Output the (x, y) coordinate of the center of the cell containing the given text.  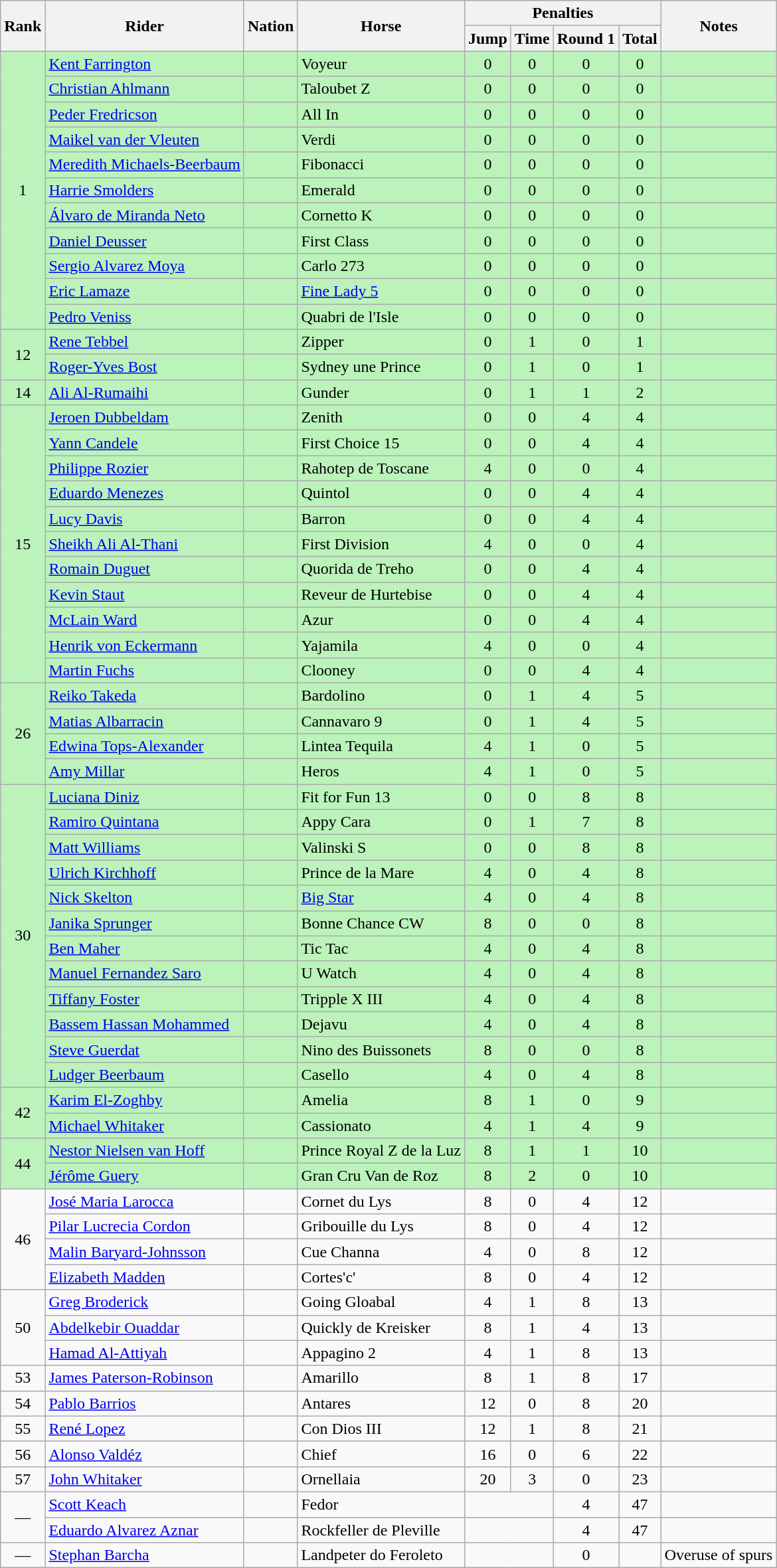
Rene Tebbel (145, 342)
Dejavu (381, 1024)
Karim El-Zoghby (145, 1100)
Jeroen Dubbeldam (145, 418)
Peder Fredricson (145, 114)
55 (23, 1429)
Daniel Deusser (145, 240)
First Class (381, 240)
Amelia (381, 1100)
Ludger Beerbaum (145, 1075)
John Whitaker (145, 1479)
Reveur de Hurtebise (381, 594)
Big Star (381, 898)
Appagino 2 (381, 1353)
Gunder (381, 392)
46 (23, 1239)
Quabri de l'Isle (381, 317)
Bassem Hassan Mohammed (145, 1024)
Chief (381, 1454)
Maikel van der Vleuten (145, 139)
Round 1 (586, 39)
Landpeter do Feroleto (381, 1555)
Abdelkebir Ouaddar (145, 1328)
Kevin Staut (145, 594)
Henrik von Eckermann (145, 645)
42 (23, 1112)
54 (23, 1403)
14 (23, 392)
Sydney une Prince (381, 367)
Manuel Fernandez Saro (145, 974)
Con Dios III (381, 1429)
Nation (270, 26)
Harrie Smolders (145, 190)
Quintol (381, 493)
Rider (145, 26)
16 (488, 1454)
First Division (381, 544)
Nestor Nielsen van Hoff (145, 1151)
Bonne Chance CW (381, 923)
Bardolino (381, 695)
Kent Farrington (145, 64)
Fedor (381, 1504)
44 (23, 1164)
6 (586, 1454)
Rahotep de Toscane (381, 468)
Eduardo Menezes (145, 493)
Horse (381, 26)
Quickly de Kreisker (381, 1328)
Fine Lady 5 (381, 291)
Matt Williams (145, 847)
Rank (23, 26)
Valinski S (381, 847)
Janika Sprunger (145, 923)
Yajamila (381, 645)
Meredith Michaels-Beerbaum (145, 165)
53 (23, 1378)
15 (23, 545)
Zipper (381, 342)
Verdi (381, 139)
Gribouille du Lys (381, 1227)
Ornellaia (381, 1479)
Steve Guerdat (145, 1049)
Rockfeller de Pleville (381, 1529)
Ramiro Quintana (145, 822)
Fibonacci (381, 165)
57 (23, 1479)
Greg Broderick (145, 1302)
Tic Tac (381, 948)
Tripple X III (381, 999)
Penalties (563, 13)
Malin Baryard-Johnsson (145, 1252)
Emerald (381, 190)
56 (23, 1454)
Cassionato (381, 1126)
Cue Channa (381, 1252)
Reiko Takeda (145, 695)
Sergio Alvarez Moya (145, 266)
30 (23, 936)
Luciana Diniz (145, 797)
Casello (381, 1075)
Pedro Veniss (145, 317)
Going Gloabal (381, 1302)
Voyeur (381, 64)
Lintea Tequila (381, 746)
Cornet du Lys (381, 1201)
Azur (381, 620)
Amarillo (381, 1378)
Jump (488, 39)
U Watch (381, 974)
Fit for Fun 13 (381, 797)
Eric Lamaze (145, 291)
Martin Fuchs (145, 670)
Antares (381, 1403)
21 (640, 1429)
First Choice 15 (381, 443)
Jérôme Guery (145, 1176)
Quorida de Treho (381, 569)
Elizabeth Madden (145, 1277)
Appy Cara (381, 822)
Sheikh Ali Al-Thani (145, 544)
McLain Ward (145, 620)
Hamad Al-Attiyah (145, 1353)
Romain Duguet (145, 569)
Heros (381, 772)
Edwina Tops-Alexander (145, 746)
3 (532, 1479)
Nick Skelton (145, 898)
Christian Ahlmann (145, 89)
Taloubet Z (381, 89)
Notes (719, 26)
26 (23, 733)
Zenith (381, 418)
Cornetto K (381, 215)
Ulrich Kirchhoff (145, 873)
Alonso Valdéz (145, 1454)
Total (640, 39)
Tiffany Foster (145, 999)
Clooney (381, 670)
Cortes'c' (381, 1277)
Scott Keach (145, 1504)
50 (23, 1328)
Ben Maher (145, 948)
7 (586, 822)
José Maria Larocca (145, 1201)
Cannavaro 9 (381, 721)
Stephan Barcha (145, 1555)
Roger-Yves Bost (145, 367)
22 (640, 1454)
23 (640, 1479)
Álvaro de Miranda Neto (145, 215)
James Paterson-Robinson (145, 1378)
Prince Royal Z de la Luz (381, 1151)
Eduardo Alvarez Aznar (145, 1529)
Ali Al-Rumaihi (145, 392)
Amy Millar (145, 772)
Philippe Rozier (145, 468)
Prince de la Mare (381, 873)
Gran Cru Van de Roz (381, 1176)
René Lopez (145, 1429)
Nino des Buissonets (381, 1049)
Lucy Davis (145, 519)
Pablo Barrios (145, 1403)
Matias Albarracin (145, 721)
17 (640, 1378)
Pilar Lucrecia Cordon (145, 1227)
Michael Whitaker (145, 1126)
Yann Candele (145, 443)
Barron (381, 519)
All In (381, 114)
Overuse of spurs (719, 1555)
Carlo 273 (381, 266)
Time (532, 39)
